From the cell containing the given text, extract its center point as (x, y) coordinate. 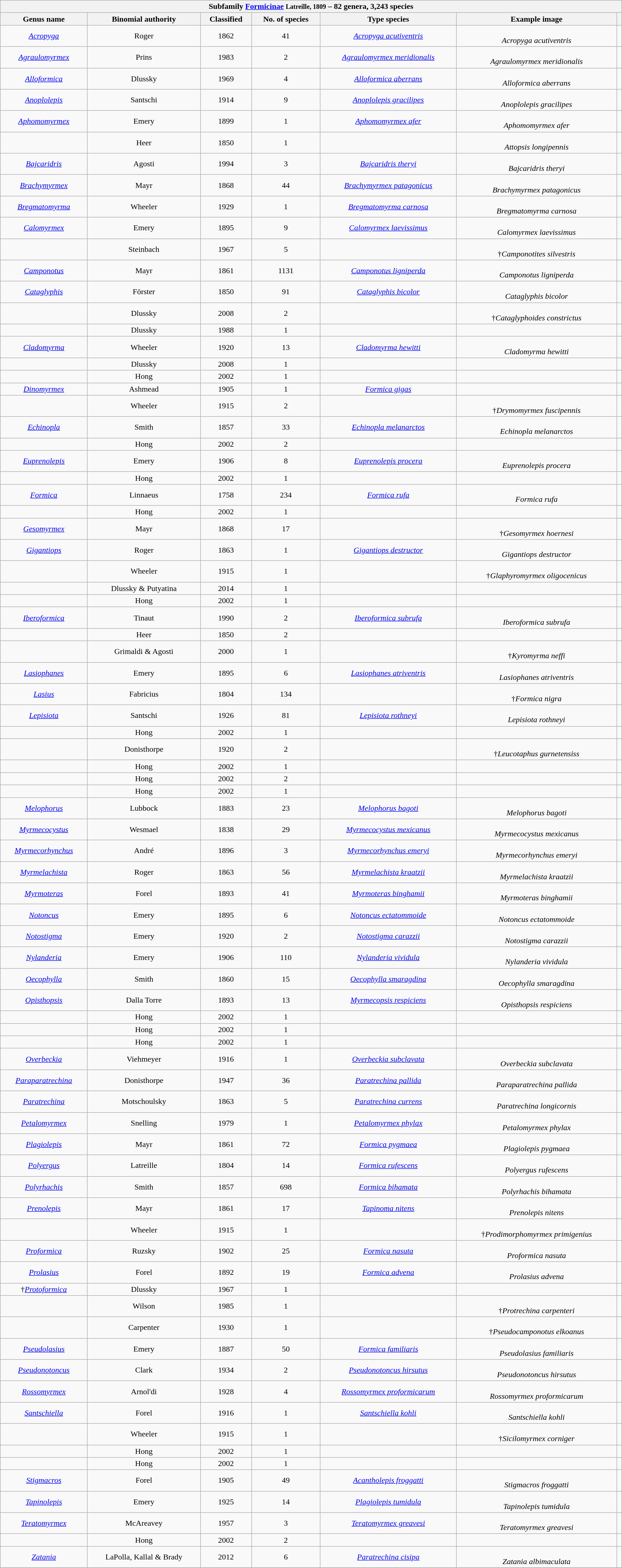
Formica rufescens (388, 1166)
33 (286, 427)
Prolasius (44, 1273)
91 (286, 292)
†Protrechina carpenteri (536, 1306)
Teratomyrmex (44, 1523)
Genus name (44, 19)
Myrmecocystus (44, 830)
Dalla Torre (144, 1000)
†Kyromyrma neffi (536, 651)
Myrmecorhynchus (44, 851)
Pseudolasius familiaris (536, 1349)
Notoncus (44, 915)
Wilson (144, 1306)
1902 (226, 1251)
Polyergus (44, 1166)
Wesmael (144, 830)
1928 (226, 1391)
†Camponotites silvestris (536, 249)
8 (286, 461)
Carpenter (144, 1328)
†Gesomyrmex hoernesi (536, 529)
49 (286, 1480)
Type species (388, 19)
Dlussky & Putyatina (144, 588)
Formica gigas (388, 389)
Polyergus rufescens (536, 1166)
Fabricius (144, 694)
81 (286, 716)
LaPolla, Kallal & Brady (144, 1557)
Camponotus (44, 271)
Tapinolepis tumidula (536, 1502)
McAreavey (144, 1523)
Prins (144, 57)
Tinaut (144, 618)
Formica familiaris (388, 1349)
Overbeckia (44, 1059)
Motschoulsky (144, 1101)
Subfamily Formicinae Latreille, 1809 – 82 genera, 3,243 species (311, 7)
Prenolepis (44, 1208)
Brachymyrmex (44, 185)
2000 (226, 651)
Pseudonotoncus (44, 1370)
Formica nasuta (388, 1251)
Myrmelachista (44, 872)
134 (286, 694)
1914 (226, 100)
†Cataglyphoides constrictus (536, 314)
André (144, 851)
Prenolepis nitens (536, 1208)
1994 (226, 164)
Opisthopsis (44, 1000)
Melophorus (44, 808)
Dinomyrmex (44, 389)
Stigmacros froggatti (536, 1480)
†Prodimorphomyrmex primigenius (536, 1230)
Aphomomyrmex (44, 121)
Grimaldi & Agosti (144, 651)
Viehmeyer (144, 1059)
1969 (226, 79)
Petalomyrmex (44, 1123)
1896 (226, 851)
Agraulomyrmex (44, 57)
Iberoformica (44, 618)
Steinbach (144, 249)
Oecophylla (44, 979)
72 (286, 1145)
Agosti (144, 164)
Tapinoma nitens (388, 1208)
Zatania albimaculata (536, 1557)
1892 (226, 1273)
2012 (226, 1557)
Arnol'di (144, 1391)
44 (286, 185)
1979 (226, 1123)
1929 (226, 207)
Classified (226, 19)
Santschiella (44, 1413)
Proformica nasuta (536, 1251)
†Protoformica (44, 1289)
Myrmoteras (44, 893)
Paratrechina cisipa (388, 1557)
1947 (226, 1080)
1930 (226, 1328)
Formica bihamata (388, 1187)
Paratrechina pallida (388, 1080)
†Pseudocamponotus elkoanus (536, 1328)
Clark (144, 1370)
1925 (226, 1502)
Paratrechina longicornis (536, 1101)
Cataglyphis (44, 292)
29 (286, 830)
Bregmatomyrma (44, 207)
1758 (226, 495)
Lasius (44, 694)
Paratrechina currens (388, 1101)
Paraparatrechina (44, 1080)
Myrmecopsis respiciens (388, 1000)
†Sicilomyrmex corniger (536, 1434)
Tapinolepis (44, 1502)
56 (286, 872)
Gesomyrmex (44, 529)
Attopsis longipennis (536, 142)
1887 (226, 1349)
Ruzsky (144, 1251)
Lasiophanes (44, 673)
Snelling (144, 1123)
Paratrechina (44, 1101)
Rossomyrmex (44, 1391)
1838 (226, 830)
Formica pygmaea (388, 1145)
Euprenolepis (44, 461)
†Leucotaphus gurnetensiss (536, 749)
50 (286, 1349)
1985 (226, 1306)
2014 (226, 588)
Ashmead (144, 389)
Opisthopsis respiciens (536, 1000)
Paraparatrechina pallida (536, 1080)
698 (286, 1187)
234 (286, 495)
Formica advena (388, 1273)
36 (286, 1080)
Cladomyrma (44, 347)
Lepisiota (44, 716)
Nylanderia (44, 958)
Pseudolasius (44, 1349)
1926 (226, 716)
1990 (226, 618)
Lubbock (144, 808)
Latreille (144, 1166)
Plagiolepis (44, 1145)
1862 (226, 36)
1957 (226, 1523)
1883 (226, 808)
Plagiolepis pygmaea (536, 1145)
Notostigma (44, 936)
Acantholepis froggatti (388, 1480)
1988 (226, 330)
Gigantiops (44, 550)
Binomial authority (144, 19)
1983 (226, 57)
†Formica nigra (536, 694)
Calomyrmex (44, 228)
Alloformica (44, 79)
25 (286, 1251)
1899 (226, 121)
Proformica (44, 1251)
1934 (226, 1370)
Polyrhachis bihamata (536, 1187)
Echinopla (44, 427)
Bajcaridris (44, 164)
Prolasius advena (536, 1273)
Linnaeus (144, 495)
1131 (286, 271)
No. of species (286, 19)
Acropyga (44, 36)
23 (286, 808)
Plagiolepis tumidula (388, 1502)
†Drymomyrmex fuscipennis (536, 406)
Polyrhachis (44, 1187)
Stigmacros (44, 1480)
110 (286, 958)
Formica (44, 495)
Anoplolepis (44, 100)
15 (286, 979)
Example image (536, 19)
1860 (226, 979)
19 (286, 1273)
Zatania (44, 1557)
Förster (144, 292)
†Glaphyromyrmex oligocenicus (536, 571)
